From the cell containing the given text, extract its center point as (X, Y) coordinate. 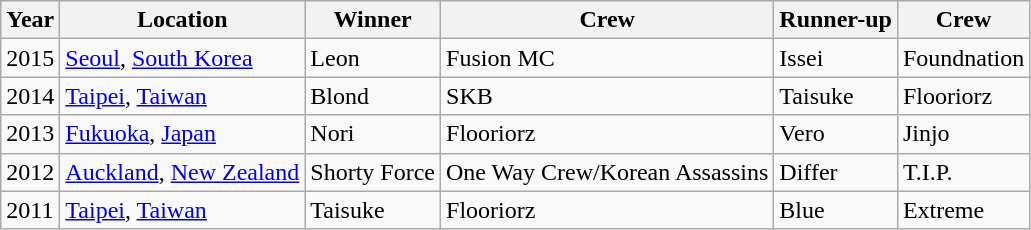
2015 (30, 58)
One Way Crew/Korean Assassins (608, 172)
Runner-up (836, 20)
Shorty Force (373, 172)
Fukuoka, Japan (182, 134)
Blue (836, 210)
Extreme (963, 210)
Vero (836, 134)
Jinjo (963, 134)
Blond (373, 96)
Leon (373, 58)
Location (182, 20)
Auckland, New Zealand (182, 172)
Fusion MC (608, 58)
2013 (30, 134)
Foundnation (963, 58)
Year (30, 20)
T.I.P. (963, 172)
2012 (30, 172)
Differ (836, 172)
Seoul, South Korea (182, 58)
Winner (373, 20)
2011 (30, 210)
2014 (30, 96)
Issei (836, 58)
SKB (608, 96)
Nori (373, 134)
